Return (X, Y) of the center of cell containing provided text 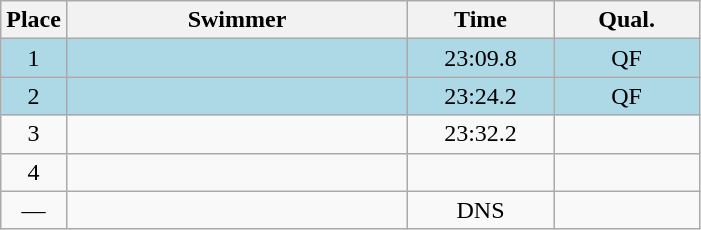
2 (34, 96)
DNS (481, 210)
23:32.2 (481, 134)
Place (34, 20)
— (34, 210)
1 (34, 58)
23:24.2 (481, 96)
3 (34, 134)
Swimmer (236, 20)
23:09.8 (481, 58)
4 (34, 172)
Time (481, 20)
Qual. (627, 20)
